From the cell containing the given text, extract its center point as (x, y) coordinate. 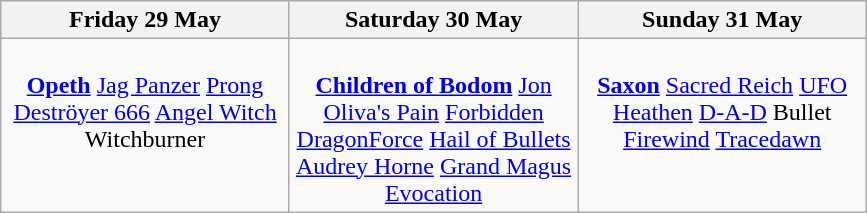
Saturday 30 May (434, 20)
Saxon Sacred Reich UFO Heathen D-A-D Bullet Firewind Tracedawn (722, 126)
Children of Bodom Jon Oliva's Pain Forbidden DragonForce Hail of Bullets Audrey Horne Grand Magus Evocation (434, 126)
Opeth Jag Panzer Prong Deströyer 666 Angel Witch Witchburner (146, 126)
Sunday 31 May (722, 20)
Friday 29 May (146, 20)
